Provide the [X, Y] coordinate of the cell's center where the given text is located.  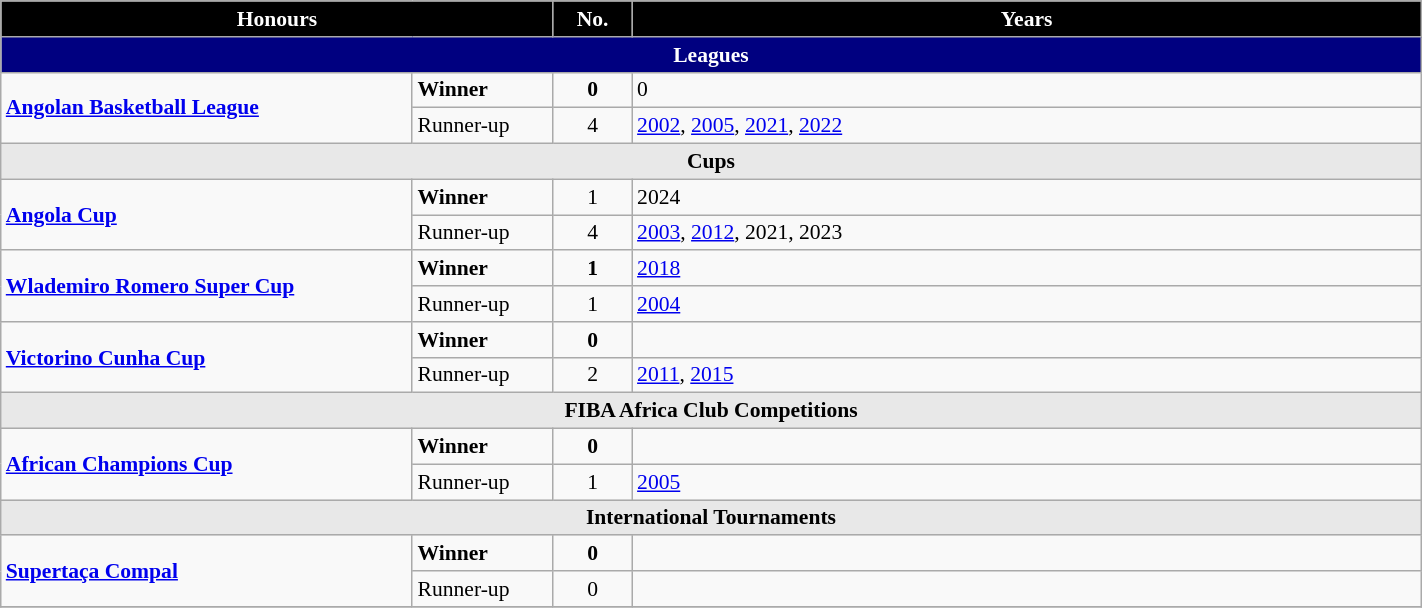
2011, 2015 [1026, 375]
Years [1026, 19]
Victorino Cunha Cup [207, 358]
2003, 2012, 2021, 2023 [1026, 233]
Leagues [711, 55]
African Champions Cup [207, 464]
2024 [1026, 197]
Cups [711, 162]
2005 [1026, 482]
Angolan Basketball League [207, 108]
FIBA Africa Club Competitions [711, 411]
Wlademiro Romero Super Cup [207, 286]
Honours [277, 19]
No. [592, 19]
2002, 2005, 2021, 2022 [1026, 126]
International Tournaments [711, 518]
Angola Cup [207, 214]
2 [592, 375]
2004 [1026, 304]
2018 [1026, 269]
Supertaça Compal [207, 572]
